Pinpoint the cell where the given text exists, returning its [X, Y] midpoint coordinate. 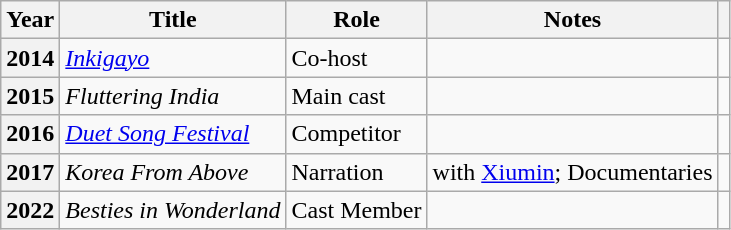
Besties in Wonderland [173, 210]
Fluttering India [173, 96]
2014 [30, 58]
Korea From Above [173, 172]
Narration [356, 172]
2015 [30, 96]
Year [30, 20]
Main cast [356, 96]
Duet Song Festival [173, 134]
2017 [30, 172]
Notes [572, 20]
Inkigayo [173, 58]
Role [356, 20]
2016 [30, 134]
Cast Member [356, 210]
2022 [30, 210]
with Xiumin; Documentaries [572, 172]
Title [173, 20]
Co-host [356, 58]
Competitor [356, 134]
